Return (X, Y) of the center of cell containing provided text 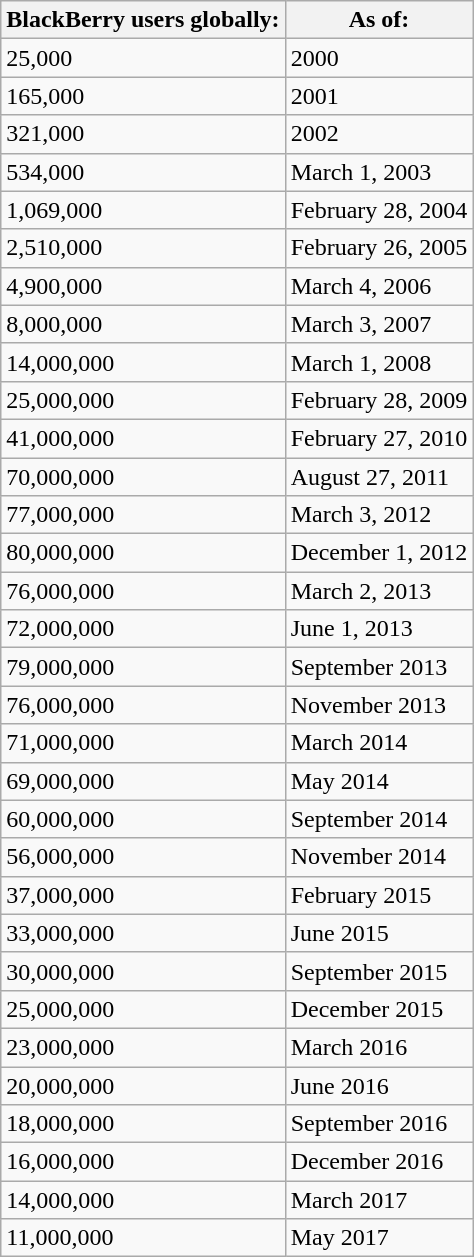
70,000,000 (143, 477)
8,000,000 (143, 324)
2002 (379, 134)
534,000 (143, 172)
May 2014 (379, 781)
May 2017 (379, 1238)
BlackBerry users globally: (143, 20)
72,000,000 (143, 629)
March 4, 2006 (379, 286)
February 2015 (379, 895)
March 2, 2013 (379, 591)
September 2015 (379, 971)
March 3, 2007 (379, 324)
33,000,000 (143, 933)
March 2014 (379, 743)
March 1, 2003 (379, 172)
September 2014 (379, 819)
23,000,000 (143, 1047)
March 3, 2012 (379, 515)
69,000,000 (143, 781)
June 1, 2013 (379, 629)
30,000,000 (143, 971)
March 2017 (379, 1200)
77,000,000 (143, 515)
December 2015 (379, 1009)
November 2014 (379, 857)
18,000,000 (143, 1124)
80,000,000 (143, 553)
25,000 (143, 58)
16,000,000 (143, 1162)
August 27, 2011 (379, 477)
March 2016 (379, 1047)
November 2013 (379, 705)
February 27, 2010 (379, 438)
December 1, 2012 (379, 553)
2,510,000 (143, 248)
June 2015 (379, 933)
February 28, 2009 (379, 400)
2001 (379, 96)
11,000,000 (143, 1238)
165,000 (143, 96)
37,000,000 (143, 895)
February 26, 2005 (379, 248)
60,000,000 (143, 819)
December 2016 (379, 1162)
June 2016 (379, 1085)
41,000,000 (143, 438)
1,069,000 (143, 210)
2000 (379, 58)
As of: (379, 20)
71,000,000 (143, 743)
February 28, 2004 (379, 210)
September 2013 (379, 667)
March 1, 2008 (379, 362)
79,000,000 (143, 667)
4,900,000 (143, 286)
20,000,000 (143, 1085)
September 2016 (379, 1124)
56,000,000 (143, 857)
321,000 (143, 134)
